Detect which cell encompasses the target text, then output its [x, y] center coordinate. 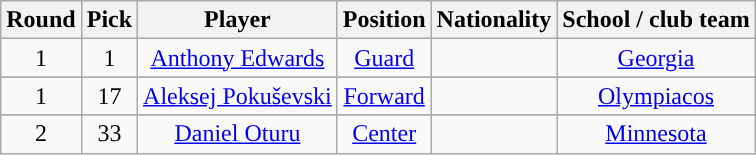
Pick [109, 20]
Nationality [494, 20]
Daniel Oturu [238, 134]
Player [238, 20]
Center [384, 134]
Position [384, 20]
Aleksej Pokuševski [238, 96]
Forward [384, 96]
Guard [384, 58]
Minnesota [656, 134]
Georgia [656, 58]
17 [109, 96]
33 [109, 134]
Anthony Edwards [238, 58]
Round [41, 20]
Olympiacos [656, 96]
2 [41, 134]
School / club team [656, 20]
